Capture the cell that displays the provided text and extract its (X, Y) central coordinate. 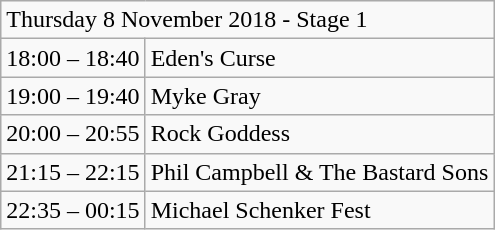
Eden's Curse (320, 58)
20:00 – 20:55 (73, 134)
Michael Schenker Fest (320, 210)
Phil Campbell & The Bastard Sons (320, 172)
Myke Gray (320, 96)
21:15 – 22:15 (73, 172)
18:00 – 18:40 (73, 58)
Thursday 8 November 2018 - Stage 1 (248, 20)
22:35 – 00:15 (73, 210)
19:00 – 19:40 (73, 96)
Rock Goddess (320, 134)
